Identify which cell holds the provided text, then report its [x, y] central coordinate. 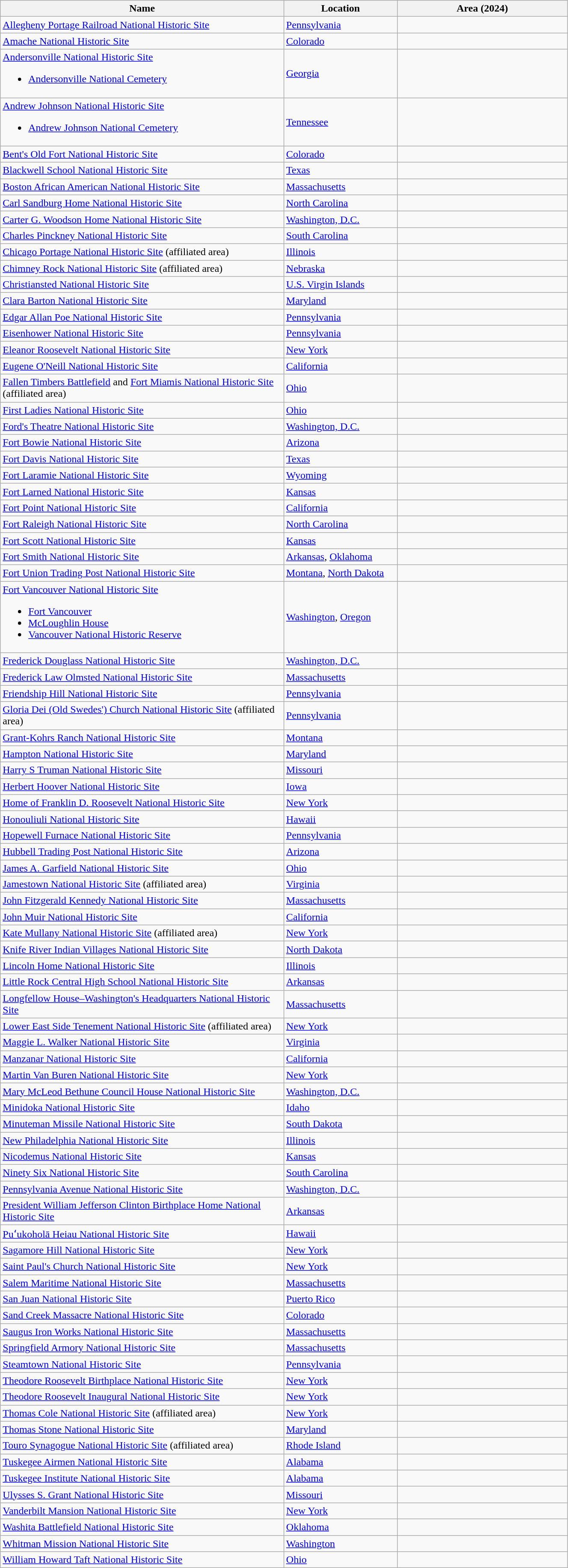
Montana [340, 738]
First Ladies National Historic Site [142, 410]
New Philadelphia National Historic Site [142, 1140]
Mary McLeod Bethune Council House National Historic Site [142, 1091]
Martin Van Buren National Historic Site [142, 1075]
Saint Paul's Church National Historic Site [142, 1266]
Wyoming [340, 475]
Hopewell Furnace National Historic Site [142, 835]
South Dakota [340, 1124]
Fort Davis National Historic Site [142, 459]
Fort Point National Historic Site [142, 508]
Oklahoma [340, 1527]
Area (2024) [482, 9]
Minidoka National Historic Site [142, 1107]
Carl Sandburg Home National Historic Site [142, 203]
Montana, North Dakota [340, 573]
U.S. Virgin Islands [340, 285]
Ninety Six National Historic Site [142, 1173]
Puerto Rico [340, 1299]
Fort Raleigh National Historic Site [142, 524]
Andrew Johnson National Historic SiteAndrew Johnson National Cemetery [142, 122]
Allegheny Portage Railroad National Historic Site [142, 25]
Longfellow House–Washington's Headquarters National Historic Site [142, 1004]
Name [142, 9]
John Muir National Historic Site [142, 917]
Harry S Truman National Historic Site [142, 770]
Washington [340, 1543]
Fort Vancouver National Historic SiteFort VancouverMcLoughlin HouseVancouver National Historic Reserve [142, 617]
Blackwell School National Historic Site [142, 170]
San Juan National Historic Site [142, 1299]
Herbert Hoover National Historic Site [142, 786]
Chimney Rock National Historic Site (affiliated area) [142, 268]
William Howard Taft National Historic Site [142, 1560]
Puʻukoholā Heiau National Historic Site [142, 1234]
Fort Larned National Historic Site [142, 491]
Boston African American National Historic Site [142, 187]
Whitman Mission National Historic Site [142, 1543]
Theodore Roosevelt Birthplace National Historic Site [142, 1381]
Thomas Cole National Historic Site (affiliated area) [142, 1413]
Rhode Island [340, 1446]
Eisenhower National Historic Site [142, 333]
Chicago Portage National Historic Site (affiliated area) [142, 252]
James A. Garfield National Historic Site [142, 868]
Gloria Dei (Old Swedes') Church National Historic Site (affiliated area) [142, 716]
Friendship Hill National Historic Site [142, 693]
Manzanar National Historic Site [142, 1059]
Arkansas, Oklahoma [340, 557]
Fort Union Trading Post National Historic Site [142, 573]
Thomas Stone National Historic Site [142, 1429]
Frederick Douglass National Historic Site [142, 661]
Jamestown National Historic Site (affiliated area) [142, 884]
Eleanor Roosevelt National Historic Site [142, 350]
Fort Laramie National Historic Site [142, 475]
Home of Franklin D. Roosevelt National Historic Site [142, 803]
Grant-Kohrs Ranch National Historic Site [142, 738]
Washita Battlefield National Historic Site [142, 1527]
Eugene O'Neill National Historic Site [142, 366]
Sagamore Hill National Historic Site [142, 1250]
Carter G. Woodson Home National Historic Site [142, 219]
Nebraska [340, 268]
Springfield Armory National Historic Site [142, 1348]
Iowa [340, 786]
Hubbell Trading Post National Historic Site [142, 851]
Idaho [340, 1107]
Bent's Old Fort National Historic Site [142, 154]
Ford's Theatre National Historic Site [142, 426]
Charles Pinckney National Historic Site [142, 235]
Frederick Law Olmsted National Historic Site [142, 677]
Steamtown National Historic Site [142, 1364]
Fort Smith National Historic Site [142, 557]
Honouliuli National Historic Site [142, 819]
Vanderbilt Mansion National Historic Site [142, 1511]
Christiansted National Historic Site [142, 285]
Nicodemus National Historic Site [142, 1157]
Tennessee [340, 122]
President William Jefferson Clinton Birthplace Home National Historic Site [142, 1211]
Saugus Iron Works National Historic Site [142, 1332]
Knife River Indian Villages National Historic Site [142, 949]
Little Rock Central High School National Historic Site [142, 982]
Ulysses S. Grant National Historic Site [142, 1494]
Sand Creek Massacre National Historic Site [142, 1315]
North Dakota [340, 949]
Touro Synagogue National Historic Site (affiliated area) [142, 1446]
Tuskegee Institute National Historic Site [142, 1478]
Hampton National Historic Site [142, 754]
Fallen Timbers Battlefield and Fort Miamis National Historic Site (affiliated area) [142, 388]
Theodore Roosevelt Inaugural National Historic Site [142, 1397]
Salem Maritime National Historic Site [142, 1283]
Amache National Historic Site [142, 41]
Clara Barton National Historic Site [142, 301]
Fort Bowie National Historic Site [142, 443]
Kate Mullany National Historic Site (affiliated area) [142, 933]
Andersonville National Historic SiteAndersonville National Cemetery [142, 74]
Lincoln Home National Historic Site [142, 966]
Tuskegee Airmen National Historic Site [142, 1462]
Pennsylvania Avenue National Historic Site [142, 1189]
Lower East Side Tenement National Historic Site (affiliated area) [142, 1026]
Location [340, 9]
Georgia [340, 74]
Maggie L. Walker National Historic Site [142, 1042]
John Fitzgerald Kennedy National Historic Site [142, 901]
Washington, Oregon [340, 617]
Fort Scott National Historic Site [142, 541]
Edgar Allan Poe National Historic Site [142, 317]
Minuteman Missile National Historic Site [142, 1124]
